Output the [x, y] coordinate of the center of the cell containing the given text.  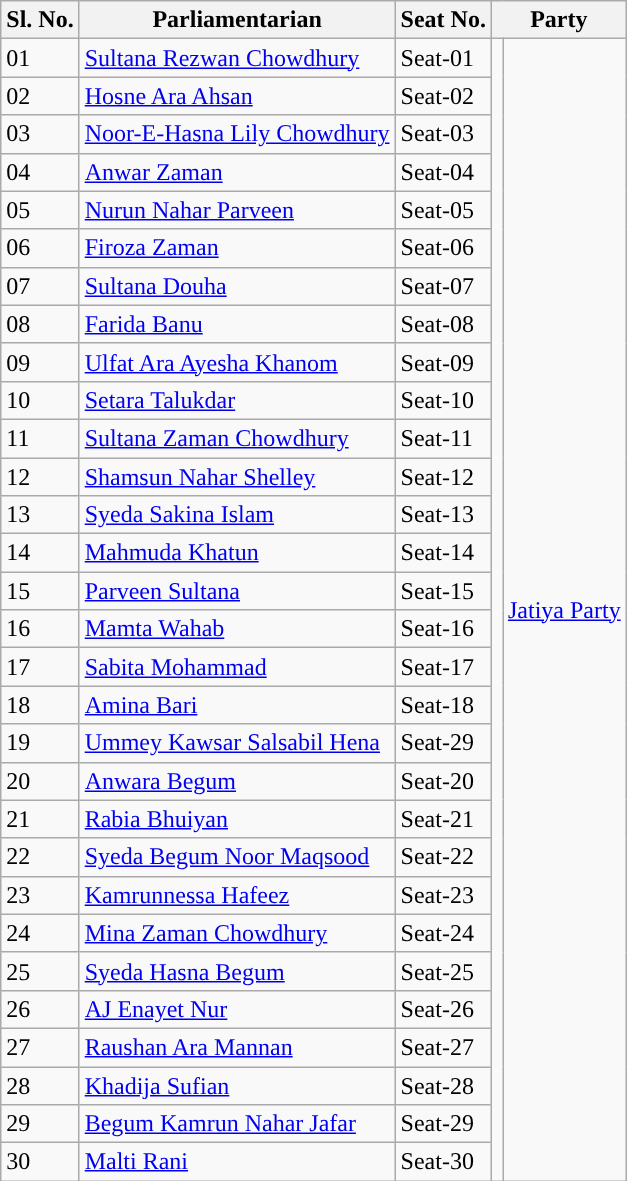
Sabita Mohammad [237, 667]
18 [40, 705]
25 [40, 971]
30 [40, 1162]
16 [40, 629]
24 [40, 933]
Seat No. [443, 20]
14 [40, 553]
Seat-13 [443, 515]
Farida Banu [237, 324]
Seat-12 [443, 477]
Seat-07 [443, 286]
12 [40, 477]
Seat-26 [443, 1009]
Sultana Rezwan Chowdhury [237, 58]
Malti Rani [237, 1162]
Seat-23 [443, 895]
Seat-15 [443, 591]
Mahmuda Khatun [237, 553]
Sultana Zaman Chowdhury [237, 438]
13 [40, 515]
29 [40, 1124]
Begum Kamrun Nahar Jafar [237, 1124]
26 [40, 1009]
Sl. No. [40, 20]
27 [40, 1047]
Nurun Nahar Parveen [237, 210]
Shamsun Nahar Shelley [237, 477]
28 [40, 1085]
Seat-09 [443, 362]
Noor-E-Hasna Lily Chowdhury [237, 134]
Seat-25 [443, 971]
Seat-04 [443, 172]
06 [40, 248]
Sultana Douha [237, 286]
Party [558, 20]
Seat-24 [443, 933]
19 [40, 743]
Khadija Sufian [237, 1085]
Ulfat Ara Ayesha Khanom [237, 362]
Seat-06 [443, 248]
Mamta Wahab [237, 629]
02 [40, 96]
10 [40, 400]
Kamrunnessa Hafeez [237, 895]
Seat-21 [443, 819]
20 [40, 781]
Parliamentarian [237, 20]
Syeda Hasna Begum [237, 971]
Hosne Ara Ahsan [237, 96]
Seat-28 [443, 1085]
Setara Talukdar [237, 400]
22 [40, 857]
03 [40, 134]
Mina Zaman Chowdhury [237, 933]
Seat-22 [443, 857]
05 [40, 210]
Seat-16 [443, 629]
Seat-18 [443, 705]
15 [40, 591]
Amina Bari [237, 705]
Seat-01 [443, 58]
Seat-14 [443, 553]
Anwar Zaman [237, 172]
04 [40, 172]
Seat-05 [443, 210]
Syeda Sakina Islam [237, 515]
Seat-17 [443, 667]
09 [40, 362]
Raushan Ara Mannan [237, 1047]
17 [40, 667]
08 [40, 324]
Rabia Bhuiyan [237, 819]
Seat-08 [443, 324]
Seat-10 [443, 400]
Syeda Begum Noor Maqsood [237, 857]
Parveen Sultana [237, 591]
Seat-03 [443, 134]
Seat-02 [443, 96]
01 [40, 58]
21 [40, 819]
Firoza Zaman [237, 248]
Anwara Begum [237, 781]
Seat-27 [443, 1047]
23 [40, 895]
11 [40, 438]
07 [40, 286]
Ummey Kawsar Salsabil Hena [237, 743]
Seat-30 [443, 1162]
Seat-11 [443, 438]
AJ Enayet Nur [237, 1009]
Seat-20 [443, 781]
Jatiya Party [564, 610]
